Return [X, Y] of the center of cell containing provided text 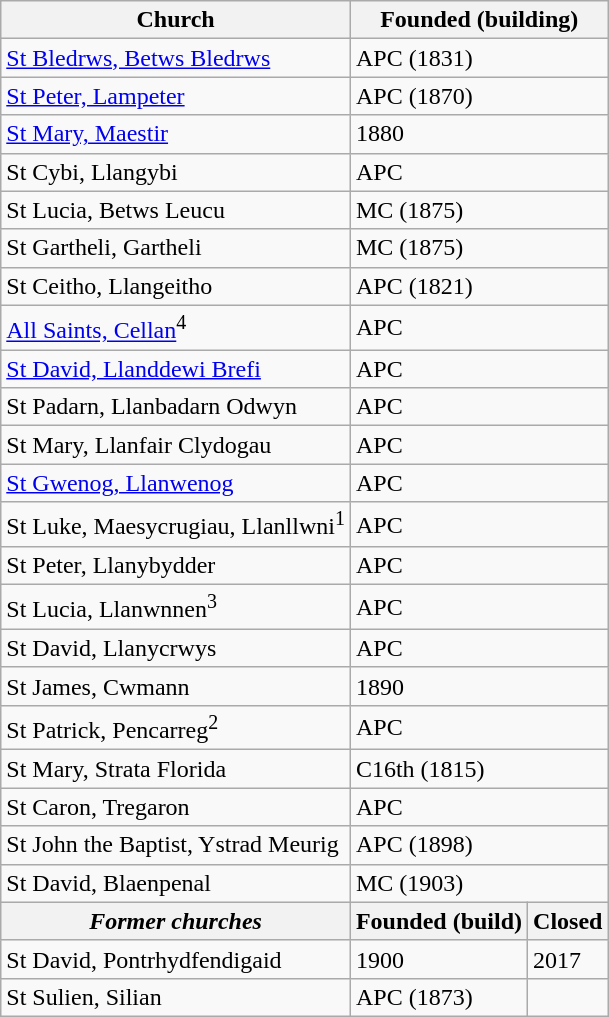
St David, Llanycrwys [176, 648]
St Gwenog, Llanwenog [176, 483]
Former churches [176, 921]
St David, Llanddewi Brefi [176, 369]
St Caron, Tregaron [176, 807]
MC (1903) [479, 883]
Founded (build) [438, 921]
St Lucia, Llanwnnen3 [176, 608]
St Luke, Maesycrugiau, Llanllwni1 [176, 524]
2017 [568, 959]
1900 [438, 959]
All Saints, Cellan4 [176, 328]
St David, Pontrhydfendigaid [176, 959]
St Mary, Strata Florida [176, 769]
APC (1831) [479, 58]
St Sulien, Silian [176, 997]
St Bledrws, Betws Bledrws [176, 58]
St Gartheli, Gartheli [176, 248]
1880 [479, 134]
St Mary, Llanfair Clydogau [176, 445]
St Lucia, Betws Leucu [176, 210]
Founded (building) [479, 20]
APC (1873) [438, 997]
C16th (1815) [479, 769]
APC (1898) [479, 845]
1890 [479, 686]
APC (1821) [479, 286]
St John the Baptist, Ystrad Meurig [176, 845]
St Ceitho, Llangeitho [176, 286]
APC (1870) [479, 96]
St Padarn, Llanbadarn Odwyn [176, 407]
St Mary, Maestir [176, 134]
St Cybi, Llangybi [176, 172]
St Patrick, Pencarreg2 [176, 728]
Church [176, 20]
St Peter, Llanybydder [176, 566]
St David, Blaenpenal [176, 883]
St James, Cwmann [176, 686]
Closed [568, 921]
St Peter, Lampeter [176, 96]
